Capture the cell that displays the provided text and extract its (X, Y) central coordinate. 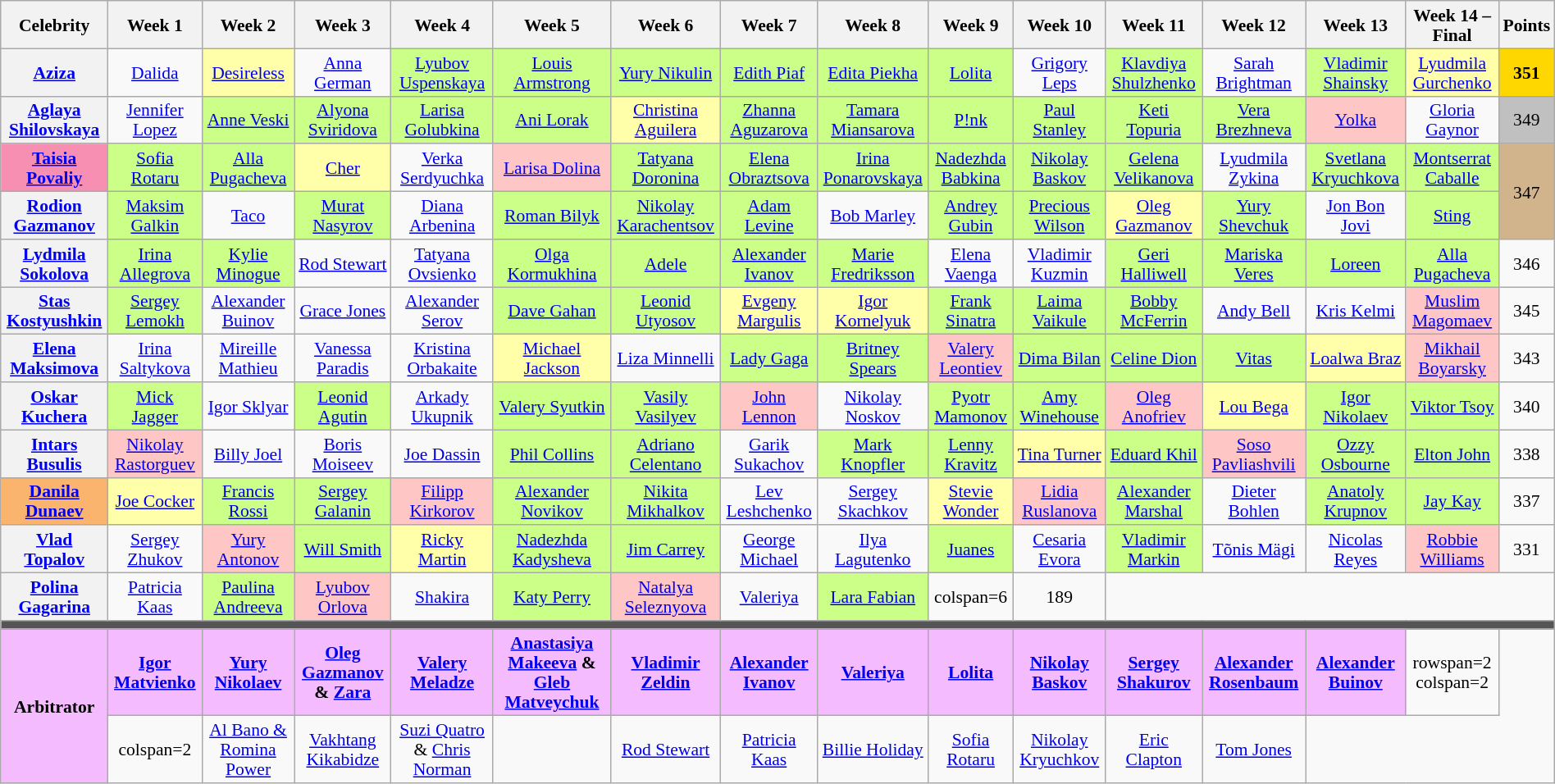
Paul Stanley (1060, 120)
Vasily Vasilyev (666, 406)
343 (1526, 358)
Soso Pavliashvili (1254, 454)
Anne Veski (248, 120)
Kris Kelmi (1356, 311)
Oskar Kuchera (54, 406)
Phil Collins (551, 454)
Suzi Quatro & Chris Norman (443, 750)
331 (1526, 549)
Tatyana Doronina (666, 168)
349 (1526, 120)
Mick Jagger (156, 406)
Edith Piaf (768, 72)
Desireless (248, 72)
Christina Aguilera (666, 120)
Arkady Ukupnik (443, 406)
Aglaya Shilovskaya (54, 120)
Nadezhda Babkina (971, 168)
Valery Meladze (443, 672)
Sergey Zhukov (156, 549)
Pyotr Mamonov (971, 406)
Jim Carrey (666, 549)
Week 3 (343, 25)
P!nk (971, 120)
Andy Bell (1254, 311)
Week 12 (1254, 25)
Eric Clapton (1154, 750)
Taisia Povaliy (54, 168)
Vitas (1254, 358)
Lyubov Uspenskaya (443, 72)
Igor Nikolaev (1356, 406)
Larisa Dolina (551, 168)
Viktor Tsoy (1452, 406)
Sting (1452, 216)
Week 14 – Final (1452, 25)
Tatyana Ovsienko (443, 263)
347 (1526, 192)
338 (1526, 454)
Intars Busulis (54, 454)
Igor Kornelyuk (873, 311)
Eduard Khil (1154, 454)
Vanessa Paradis (343, 358)
Week 9 (971, 25)
Natalya Seleznyova (666, 597)
Sergey Shakurov (1154, 672)
Montserrat Caballe (1452, 168)
Celine Dion (1154, 358)
Oleg Gazmanov & Zara (343, 672)
Dima Bilan (1060, 358)
Week 7 (768, 25)
Lara Fabian (873, 597)
Louis Armstrong (551, 72)
Vladimir Markin (1154, 549)
Week 1 (156, 25)
Danila Dunaev (54, 501)
Diana Arbenina (443, 216)
George Michael (768, 549)
Irina Allegrova (156, 263)
Alexander Serov (443, 311)
Laima Vaikule (1060, 311)
345 (1526, 311)
Mariska Veres (1254, 263)
Alexander Novikov (551, 501)
Nikolay Rastorguev (156, 454)
Lou Bega (1254, 406)
Bobby McFerrin (1154, 311)
Points (1526, 25)
Alyona Sviridova (343, 120)
Yolka (1356, 120)
Jennifer Lopez (156, 120)
Week 5 (551, 25)
340 (1526, 406)
Yury Antonov (248, 549)
Amy Winehouse (1060, 406)
Nicolas Reyes (1356, 549)
Kristina Orbakaite (443, 358)
Alexander Marshal (1154, 501)
Yury Shevchuk (1254, 216)
Vlad Topalov (54, 549)
Vladimir Kuzmin (1060, 263)
colspan=2 (156, 750)
Celebrity (54, 25)
John Lennon (768, 406)
Nikolay Karachentsov (666, 216)
Lady Gaga (768, 358)
Grigory Leps (1060, 72)
Vakhtang Kikabidze (343, 750)
Lidia Ruslanova (1060, 501)
Irina Saltykova (156, 358)
337 (1526, 501)
Olga Kormukhina (551, 263)
Irina Ponarovskaya (873, 168)
Lydmila Sokolova (54, 263)
Will Smith (343, 549)
Paulina Andreeva (248, 597)
Arbitrator (54, 706)
Andrey Gubin (971, 216)
Nikolay Noskov (873, 406)
Loalwa Braz (1356, 358)
Gloria Gaynor (1452, 120)
Elena Obraztsova (768, 168)
Adele (666, 263)
Mikhail Boyarsky (1452, 358)
Tom Jones (1254, 750)
Tõnis Mägi (1254, 549)
Larisa Golubkina (443, 120)
Juanes (971, 549)
Week 10 (1060, 25)
Stevie Wonder (971, 501)
Svetlana Kryuchkova (1356, 168)
Anastasiya Makeeva & Gleb Matveychuk (551, 672)
Elton John (1452, 454)
Nikolay Kryuchkov (1060, 750)
Billy Joel (248, 454)
Liza Minnelli (666, 358)
Anatoly Krupnov (1356, 501)
Ilya Lagutenko (873, 549)
Adam Levine (768, 216)
Lenny Kravitz (971, 454)
189 (1060, 597)
Gelena Velikanova (1154, 168)
rowspan=2 colspan=2 (1452, 672)
Sergey Lemokh (156, 311)
Igor Sklyar (248, 406)
Shakira (443, 597)
Klavdiya Shulzhenko (1154, 72)
Tina Turner (1060, 454)
Vladimir Shainsky (1356, 72)
Taco (248, 216)
Geri Halliwell (1154, 263)
Nadezhda Kadysheva (551, 549)
Week 8 (873, 25)
Jay Kay (1452, 501)
Al Bano & Romina Power (248, 750)
Joe Cocker (156, 501)
Elena Maksimova (54, 358)
Mireille Mathieu (248, 358)
Kylie Minogue (248, 263)
Leonid Agutin (343, 406)
Yury Nikulin (666, 72)
Sergey Galanin (343, 501)
Ani Lorak (551, 120)
Elena Vaenga (971, 263)
Oleg Gazmanov (1154, 216)
Anna German (343, 72)
Leonid Utyosov (666, 311)
Valery Syutkin (551, 406)
Britney Spears (873, 358)
Bob Marley (873, 216)
Mark Knopfler (873, 454)
Alexander Rosenbaum (1254, 672)
Loreen (1356, 263)
Cher (343, 168)
Frank Sinatra (971, 311)
Oleg Anofriev (1154, 406)
Sarah Brightman (1254, 72)
Rodion Gazmanov (54, 216)
Murat Nasyrov (343, 216)
Boris Moiseev (343, 454)
Evgeny Margulis (768, 311)
Marie Fredriksson (873, 263)
Lyudmila Zykina (1254, 168)
Cesaria Evora (1060, 549)
Dave Gahan (551, 311)
Maksim Galkin (156, 216)
Garik Sukachov (768, 454)
Aziza (54, 72)
Roman Bilyk (551, 216)
Week 4 (443, 25)
Grace Jones (343, 311)
Vera Brezhneva (1254, 120)
Zhanna Aguzarova (768, 120)
Week 13 (1356, 25)
Precious Wilson (1060, 216)
Michael Jackson (551, 358)
Edita Piekha (873, 72)
Week 11 (1154, 25)
Valery Leontiev (971, 358)
Muslim Magomaev (1452, 311)
Tamara Miansarova (873, 120)
Lev Leshchenko (768, 501)
351 (1526, 72)
Nikita Mikhalkov (666, 501)
Verka Serdyuchka (443, 168)
Billie Holiday (873, 750)
Lyubov Orlova (343, 597)
colspan=6 (971, 597)
Francis Rossi (248, 501)
Dalida (156, 72)
Robbie Williams (1452, 549)
Sergey Skachkov (873, 501)
Igor Matvienko (156, 672)
Filipp Kirkorov (443, 501)
Jon Bon Jovi (1356, 216)
Week 6 (666, 25)
Dieter Bohlen (1254, 501)
Polina Gagarina (54, 597)
Joe Dassin (443, 454)
Ricky Martin (443, 549)
Adriano Celentano (666, 454)
Keti Topuria (1154, 120)
Vladimir Zeldin (666, 672)
Stas Kostyushkin (54, 311)
Week 2 (248, 25)
Ozzy Osbourne (1356, 454)
346 (1526, 263)
Yury Nikolaev (248, 672)
Lyudmila Gurchenko (1452, 72)
Katy Perry (551, 597)
